Output the (X, Y) coordinate of the center of the cell containing the given text.  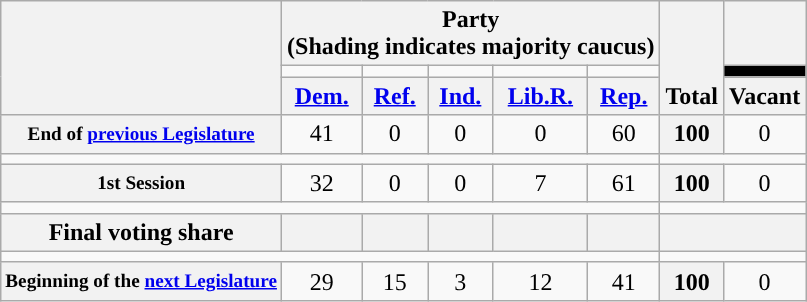
Final voting share (142, 232)
Party (Shading indicates majority caucus) (471, 34)
Lib.R. (540, 96)
32 (322, 183)
3 (461, 281)
12 (540, 281)
29 (322, 281)
Ref. (395, 96)
Rep. (624, 96)
61 (624, 183)
Ind. (461, 96)
1st Session (142, 183)
End of previous Legislature (142, 134)
15 (395, 281)
Vacant (764, 96)
Dem. (322, 96)
7 (540, 183)
Beginning of the next Legislature (142, 281)
Total (692, 58)
60 (624, 134)
